Output the [X, Y] coordinate of the center of the cell containing the given text.  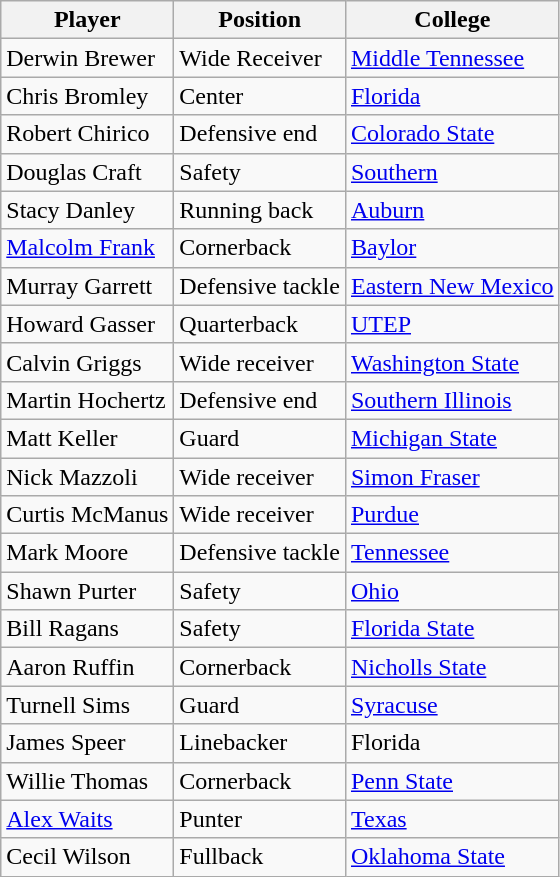
Nick Mazzoli [88, 477]
Eastern New Mexico [452, 286]
Derwin Brewer [88, 58]
Howard Gasser [88, 324]
Stacy Danley [88, 210]
Cecil Wilson [88, 857]
James Speer [88, 743]
Nicholls State [452, 667]
Turnell Sims [88, 705]
Robert Chirico [88, 134]
Chris Bromley [88, 96]
Fullback [260, 857]
Syracuse [452, 705]
Penn State [452, 781]
Curtis McManus [88, 515]
Alex Waits [88, 819]
Auburn [452, 210]
Quarterback [260, 324]
Southern Illinois [452, 400]
Linebacker [260, 743]
College [452, 20]
Michigan State [452, 438]
Baylor [452, 248]
Purdue [452, 515]
Willie Thomas [88, 781]
Center [260, 96]
Washington State [452, 362]
Martin Hochertz [88, 400]
Matt Keller [88, 438]
Middle Tennessee [452, 58]
Texas [452, 819]
Douglas Craft [88, 172]
Aaron Ruffin [88, 667]
Player [88, 20]
Murray Garrett [88, 286]
Malcolm Frank [88, 248]
Colorado State [452, 134]
UTEP [452, 324]
Oklahoma State [452, 857]
Florida State [452, 629]
Shawn Purter [88, 591]
Simon Fraser [452, 477]
Mark Moore [88, 553]
Ohio [452, 591]
Bill Ragans [88, 629]
Tennessee [452, 553]
Position [260, 20]
Wide Receiver [260, 58]
Calvin Griggs [88, 362]
Punter [260, 819]
Southern [452, 172]
Running back [260, 210]
